Provide the (X, Y) coordinate of the cell's center where the given text is located.  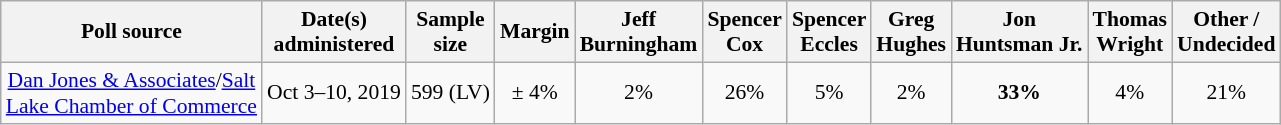
± 4% (535, 92)
SpencerCox (744, 32)
Date(s)administered (334, 32)
Samplesize (450, 32)
ThomasWright (1130, 32)
JeffBurningham (639, 32)
33% (1019, 92)
Oct 3–10, 2019 (334, 92)
Dan Jones & Associates/SaltLake Chamber of Commerce (132, 92)
JonHuntsman Jr. (1019, 32)
599 (LV) (450, 92)
5% (829, 92)
26% (744, 92)
Poll source (132, 32)
SpencerEccles (829, 32)
4% (1130, 92)
GregHughes (911, 32)
21% (1226, 92)
Other /Undecided (1226, 32)
Margin (535, 32)
